Determine the [x, y] coordinate at the center of the cell enclosing the given text.  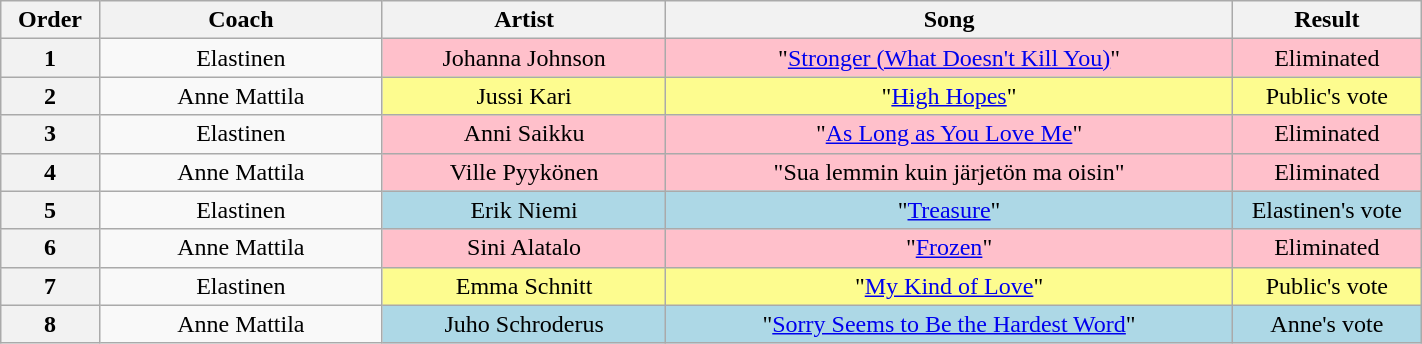
"Sua lemmin kuin järjetön ma oisin" [950, 172]
"Stronger (What Doesn't Kill You)" [950, 58]
Erik Niemi [524, 210]
6 [50, 248]
Anni Saikku [524, 134]
Artist [524, 20]
Ville Pyykönen [524, 172]
Order [50, 20]
3 [50, 134]
"Sorry Seems to Be the Hardest Word" [950, 324]
1 [50, 58]
Juho Schroderus [524, 324]
"Treasure" [950, 210]
Song [950, 20]
Emma Schnitt [524, 286]
Jussi Kari [524, 96]
"My Kind of Love" [950, 286]
5 [50, 210]
"Frozen" [950, 248]
"High Hopes" [950, 96]
8 [50, 324]
2 [50, 96]
4 [50, 172]
"As Long as You Love Me" [950, 134]
7 [50, 286]
Elastinen's vote [1326, 210]
Coach [240, 20]
Johanna Johnson [524, 58]
Sini Alatalo [524, 248]
Result [1326, 20]
Anne's vote [1326, 324]
